Capture the cell that displays the provided text and extract its [x, y] central coordinate. 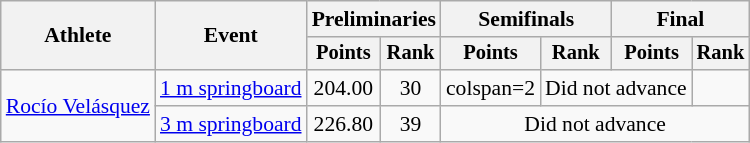
Final [681, 19]
1 m springboard [231, 88]
39 [410, 124]
Preliminaries [374, 19]
3 m springboard [231, 124]
204.00 [344, 88]
226.80 [344, 124]
Athlete [78, 36]
Event [231, 36]
Rocío Velásquez [78, 106]
30 [410, 88]
colspan=2 [490, 88]
Semifinals [526, 19]
